For the text-containing cell, return its midpoint in [x, y] coordinate format. 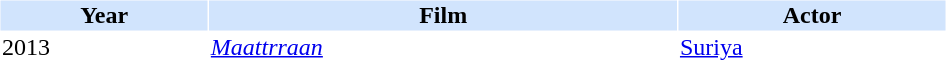
Year [104, 15]
Actor [812, 15]
Film [443, 15]
